Detect which cell encompasses the target text, then output its [X, Y] center coordinate. 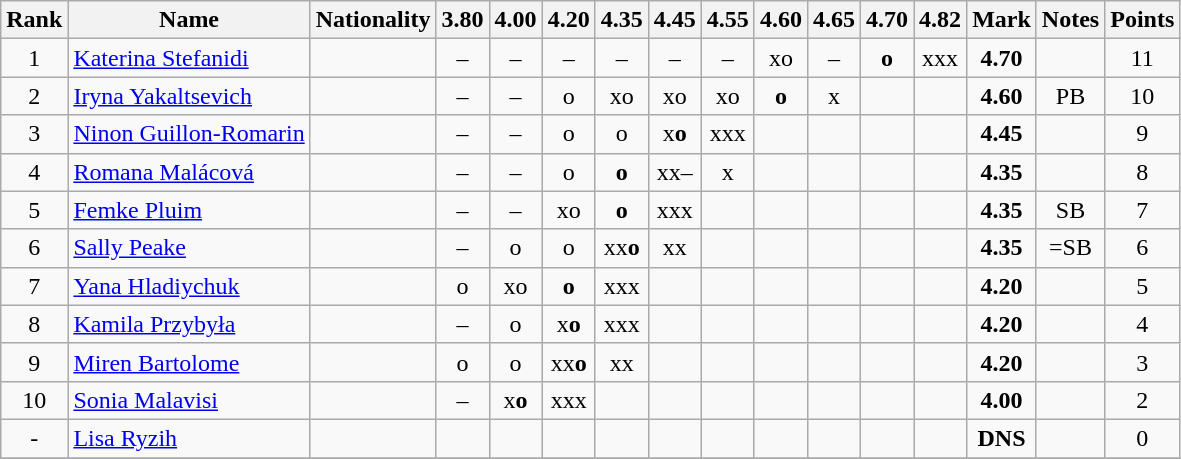
Katerina Stefanidi [189, 58]
Kamila Przybyła [189, 324]
11 [1142, 58]
Miren Bartolome [189, 362]
4.55 [728, 20]
PB [1070, 96]
Mark [1002, 20]
Ninon Guillon-Romarin [189, 134]
Sally Peake [189, 248]
=SB [1070, 248]
Yana Hladiychuk [189, 286]
Rank [34, 20]
- [34, 438]
Points [1142, 20]
Notes [1070, 20]
Sonia Malavisi [189, 400]
Name [189, 20]
Nationality [373, 20]
DNS [1002, 438]
3.80 [462, 20]
Romana Malácová [189, 172]
Lisa Ryzih [189, 438]
Femke Pluim [189, 210]
Iryna Yakaltsevich [189, 96]
0 [1142, 438]
4.82 [940, 20]
4.65 [834, 20]
1 [34, 58]
xx– [674, 172]
SB [1070, 210]
